Capture the cell that displays the provided text and extract its [x, y] central coordinate. 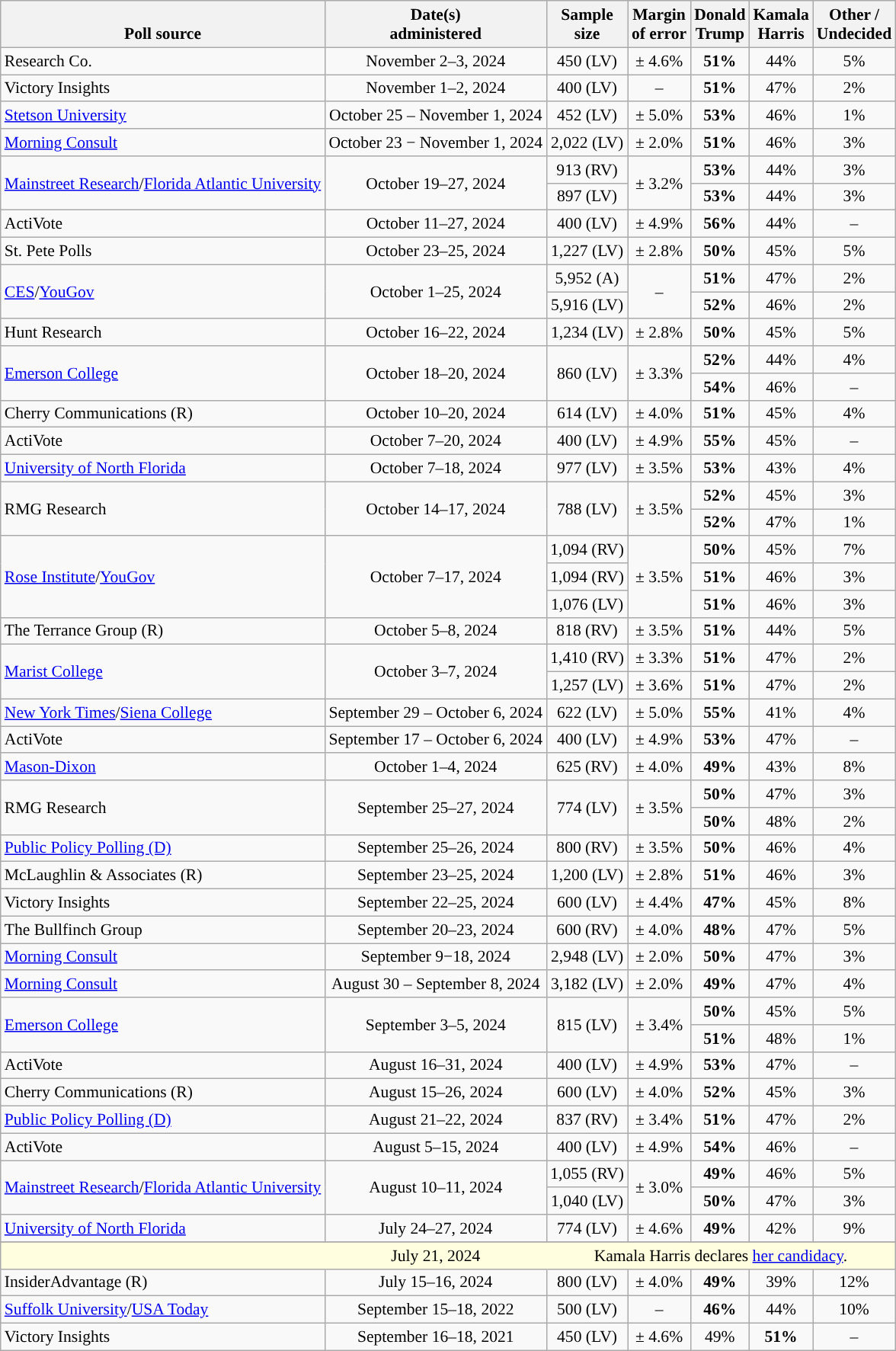
July 24–27, 2024 [436, 1228]
Suffolk University/USA Today [163, 1310]
September 9−18, 2024 [436, 957]
Marginof error [659, 24]
September 22–25, 2024 [436, 903]
October 23 − November 1, 2024 [436, 142]
452 (LV) [587, 116]
October 7–20, 2024 [436, 441]
July 21, 2024 [436, 1256]
October 18–20, 2024 [436, 373]
Samplesize [587, 24]
Date(s)administered [436, 24]
CES/YouGov [163, 291]
October 25 – November 1, 2024 [436, 116]
September 25–27, 2024 [436, 808]
9% [854, 1228]
818 (RV) [587, 631]
October 16–22, 2024 [436, 333]
10% [854, 1310]
October 5–8, 2024 [436, 631]
August 15–26, 2024 [436, 1093]
5,952 (A) [587, 278]
± 3.2% [659, 183]
KamalaHarris [780, 24]
Marist College [163, 672]
Kamala Harris declares her candidacy. [721, 1256]
October 10–20, 2024 [436, 414]
5,916 (LV) [587, 306]
622 (LV) [587, 712]
Hunt Research [163, 333]
Stetson University [163, 116]
860 (LV) [587, 373]
800 (RV) [587, 848]
977 (LV) [587, 469]
7% [854, 550]
October 19–27, 2024 [436, 183]
Research Co. [163, 61]
The Terrance Group (R) [163, 631]
September 17 – October 6, 2024 [436, 740]
± 3.0% [659, 1187]
3,182 (LV) [587, 984]
56% [719, 224]
Other /Undecided [854, 24]
800 (LV) [587, 1282]
815 (LV) [587, 1024]
913 (RV) [587, 170]
1,257 (LV) [587, 686]
12% [854, 1282]
39% [780, 1282]
St. Pete Polls [163, 251]
October 7–18, 2024 [436, 469]
Poll source [163, 24]
August 10–11, 2024 [436, 1187]
October 7–17, 2024 [436, 578]
788 (LV) [587, 509]
New York Times/Siena College [163, 712]
1,234 (LV) [587, 333]
42% [780, 1228]
41% [780, 712]
September 15–18, 2022 [436, 1310]
1,040 (LV) [587, 1202]
August 30 – September 8, 2024 [436, 984]
Mason-Dixon [163, 767]
October 1–25, 2024 [436, 291]
2,948 (LV) [587, 957]
600 (RV) [587, 930]
1,410 (RV) [587, 658]
October 1–4, 2024 [436, 767]
The Bullfinch Group [163, 930]
August 16–31, 2024 [436, 1065]
September 3–5, 2024 [436, 1024]
October 23–25, 2024 [436, 251]
625 (RV) [587, 767]
± 3.6% [659, 686]
November 2–3, 2024 [436, 61]
July 15–16, 2024 [436, 1282]
September 23–25, 2024 [436, 876]
Rose Institute/YouGov [163, 578]
McLaughlin & Associates (R) [163, 876]
September 16–18, 2021 [436, 1337]
August 5–15, 2024 [436, 1147]
September 25–26, 2024 [436, 848]
October 14–17, 2024 [436, 509]
September 20–23, 2024 [436, 930]
± 4.4% [659, 903]
DonaldTrump [719, 24]
October 11–27, 2024 [436, 224]
1,227 (LV) [587, 251]
1,055 (RV) [587, 1174]
1,076 (LV) [587, 604]
897 (LV) [587, 197]
614 (LV) [587, 414]
837 (RV) [587, 1120]
InsiderAdvantage (R) [163, 1282]
October 3–7, 2024 [436, 672]
November 1–2, 2024 [436, 88]
2,022 (LV) [587, 142]
August 21–22, 2024 [436, 1120]
500 (LV) [587, 1310]
September 29 – October 6, 2024 [436, 712]
1,200 (LV) [587, 876]
